Scan for the cell matching the given text and deliver its [X, Y] coordinate at center. 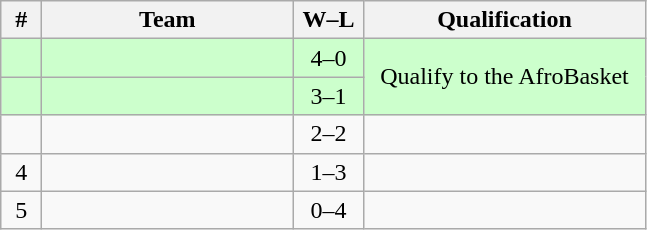
4 [22, 172]
0–4 [328, 210]
Qualification [504, 20]
W–L [328, 20]
5 [22, 210]
Qualify to the AfroBasket [504, 77]
4–0 [328, 58]
2–2 [328, 134]
1–3 [328, 172]
Team [168, 20]
3–1 [328, 96]
# [22, 20]
